Detect which cell encompasses the target text, then output its (x, y) center coordinate. 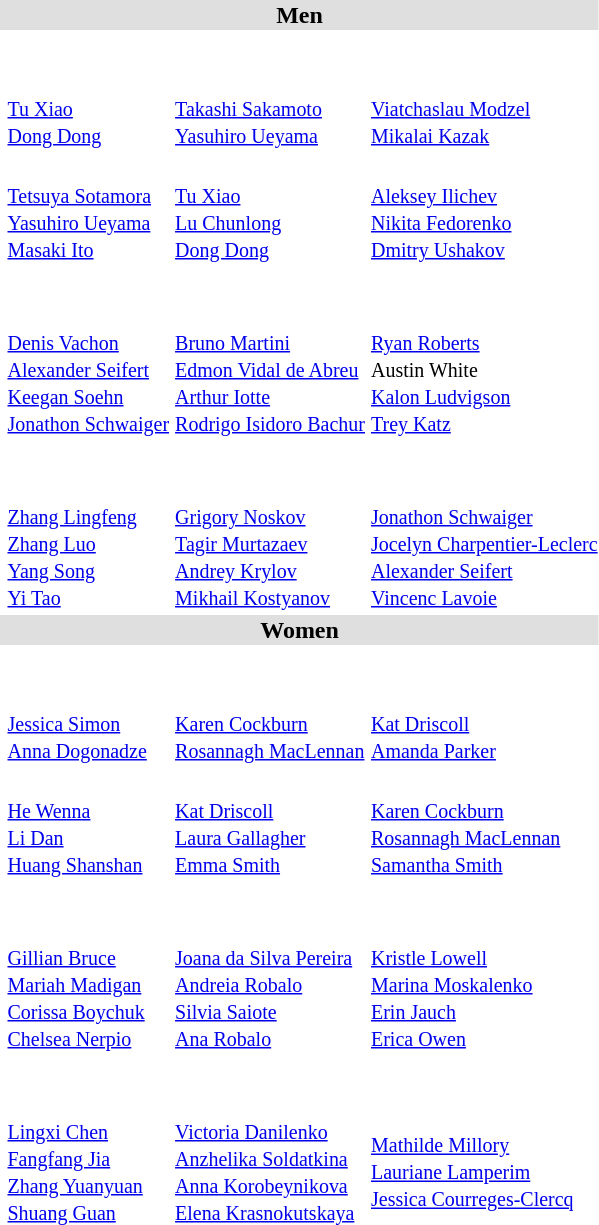
Joana da Silva PereiraAndreia RobaloSilvia SaioteAna Robalo (270, 984)
He WennaLi DanHuang Shanshan (88, 824)
Bruno MartiniEdmon Vidal de AbreuArthur IotteRodrigo Isidoro Bachur (270, 369)
Grigory NoskovTagir MurtazaevAndrey KrylovMikhail Kostyanov (270, 543)
Jessica SimonAnna Dogonadze (88, 723)
Viatchaslau ModzelMikalai Kazak (484, 108)
Tu XiaoDong Dong (88, 108)
Takashi SakamotoYasuhiro Ueyama (270, 108)
Karen CockburnRosannagh MacLennanSamantha Smith (484, 824)
Gillian BruceMariah MadiganCorissa BoychukChelsea Nerpio (88, 984)
Kat DriscollLaura GallagherEmma Smith (270, 824)
Denis VachonAlexander SeifertKeegan SoehnJonathon Schwaiger (88, 369)
Men (300, 15)
Kat DriscollAmanda Parker (484, 723)
Aleksey IlichevNikita FedorenkoDmitry Ushakov (484, 208)
Kristle LowellMarina MoskalenkoErin JauchErica Owen (484, 984)
Tetsuya SotamoraYasuhiro UeyamaMasaki Ito (88, 208)
Tu XiaoLu ChunlongDong Dong (270, 208)
Zhang LingfengZhang LuoYang SongYi Tao (88, 543)
Ryan RobertsAustin WhiteKalon LudvigsonTrey Katz (484, 369)
Jonathon SchwaigerJocelyn Charpentier-LeclercAlexander SeifertVincenc Lavoie (484, 543)
Karen CockburnRosannagh MacLennan (270, 723)
Women (300, 630)
